Scan for the cell matching the given text and deliver its (X, Y) coordinate at center. 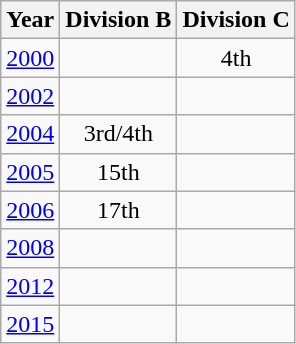
2004 (30, 134)
15th (118, 172)
2002 (30, 96)
2005 (30, 172)
Division B (118, 20)
Division C (236, 20)
Year (30, 20)
4th (236, 58)
3rd/4th (118, 134)
2000 (30, 58)
2008 (30, 248)
2012 (30, 286)
17th (118, 210)
2006 (30, 210)
2015 (30, 324)
